Extract the [X, Y] coordinate from the center of the cell holding the provided text.  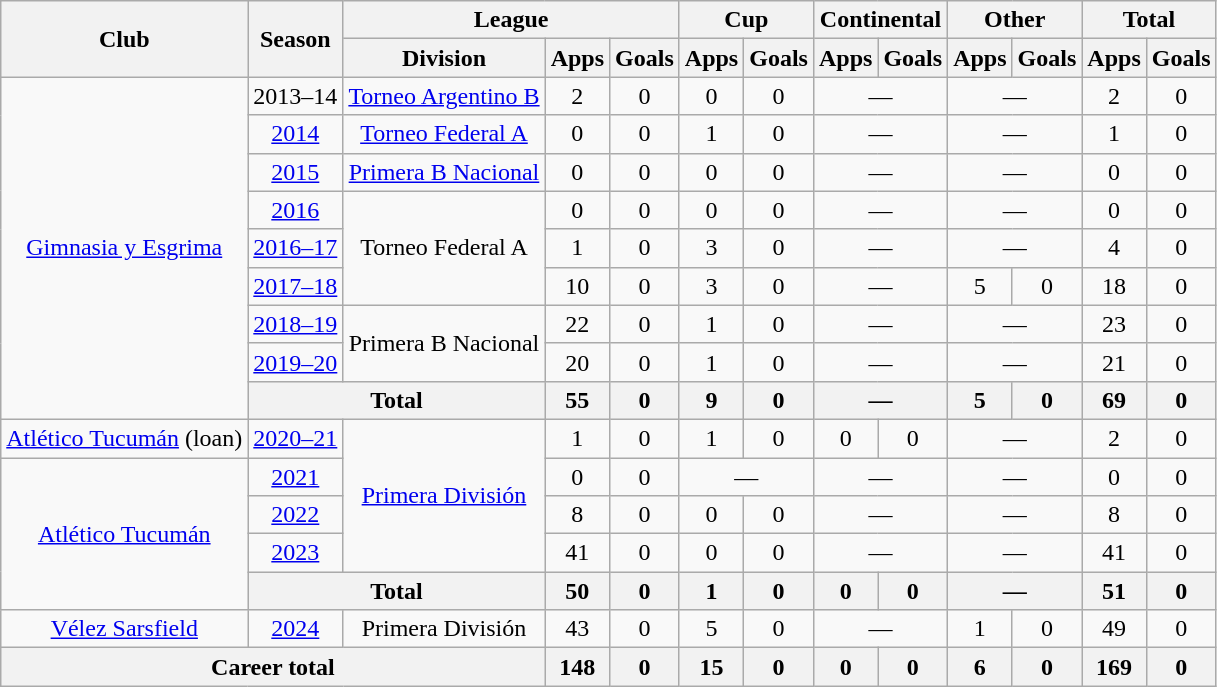
2017–18 [296, 286]
Torneo Argentino B [444, 96]
Cup [746, 20]
55 [577, 400]
148 [577, 667]
League [511, 20]
50 [577, 591]
69 [1114, 400]
2024 [296, 629]
2022 [296, 515]
Atlético Tucumán (loan) [124, 438]
2013–14 [296, 96]
21 [1114, 362]
15 [711, 667]
2016 [296, 210]
169 [1114, 667]
18 [1114, 286]
Club [124, 39]
Other [1015, 20]
2021 [296, 477]
Atlético Tucumán [124, 534]
2019–20 [296, 362]
2023 [296, 553]
Career total [273, 667]
Continental [880, 20]
Season [296, 39]
2020–21 [296, 438]
2018–19 [296, 324]
Gimnasia y Esgrima [124, 248]
4 [1114, 248]
Division [444, 58]
10 [577, 286]
23 [1114, 324]
2016–17 [296, 248]
49 [1114, 629]
9 [711, 400]
22 [577, 324]
Vélez Sarsfield [124, 629]
2015 [296, 172]
6 [980, 667]
2014 [296, 134]
43 [577, 629]
20 [577, 362]
51 [1114, 591]
